Return (X, Y) of the center of cell containing provided text 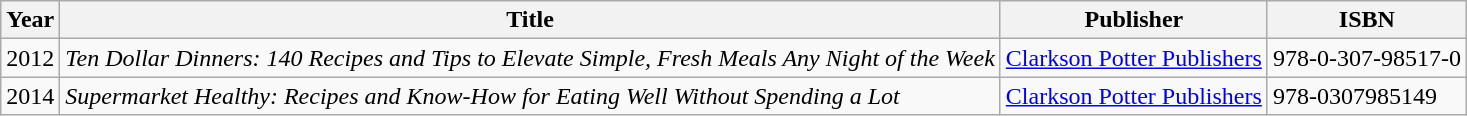
978-0307985149 (1366, 96)
Year (30, 20)
2014 (30, 96)
Title (530, 20)
978-0-307-98517-0 (1366, 58)
Publisher (1134, 20)
ISBN (1366, 20)
2012 (30, 58)
Supermarket Healthy: Recipes and Know-How for Eating Well Without Spending a Lot (530, 96)
Ten Dollar Dinners: 140 Recipes and Tips to Elevate Simple, Fresh Meals Any Night of the Week (530, 58)
